Extract the (X, Y) coordinate from the center of the cell holding the provided text.  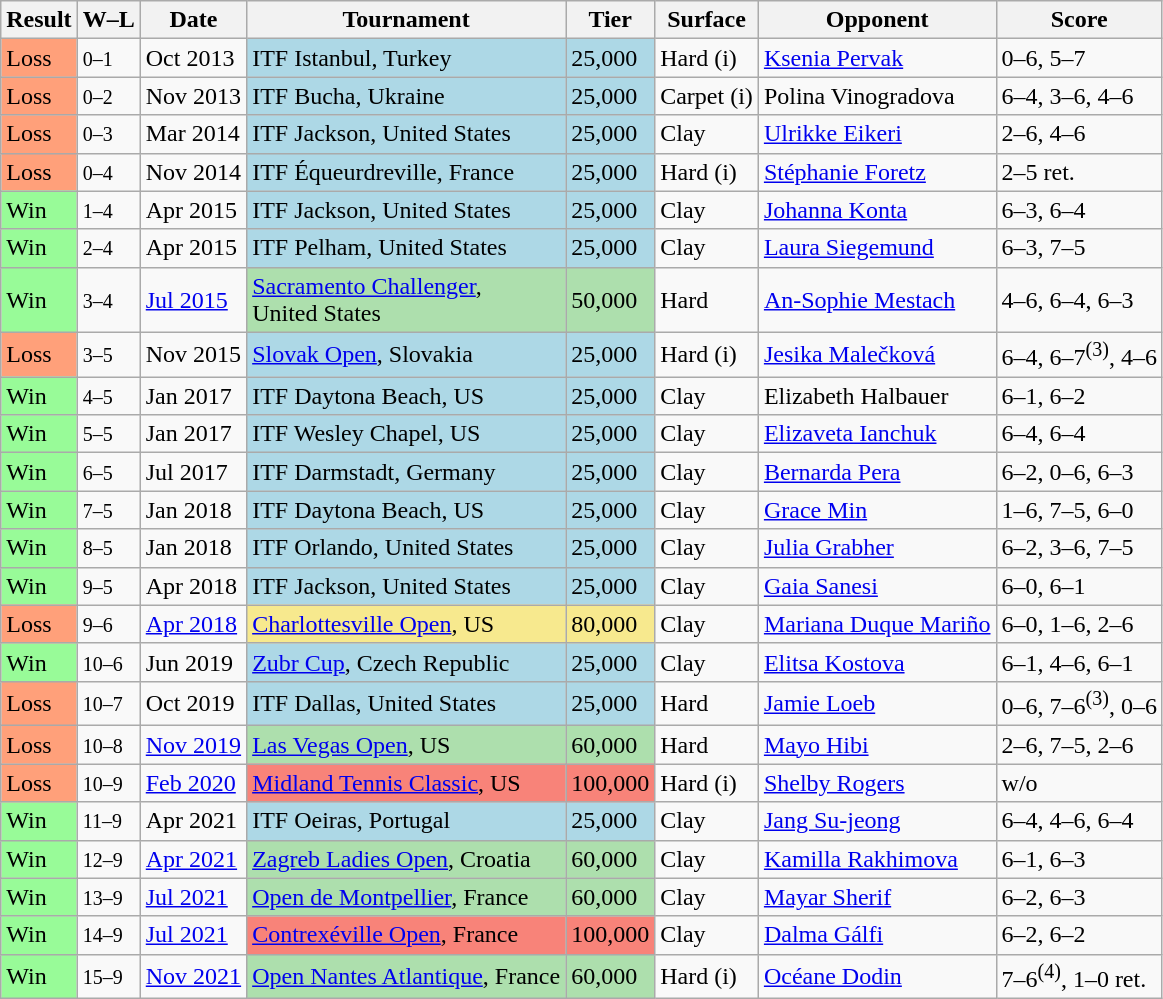
Shelby Rogers (877, 783)
ITF Équeurdreville, France (406, 172)
6–1, 6–2 (1079, 396)
Elitsa Kostova (877, 662)
Elizaveta Ianchuk (877, 434)
6–4, 6–4 (1079, 434)
50,000 (610, 300)
Jul 2017 (193, 472)
3–4 (108, 300)
Mayar Sherif (877, 897)
ITF Wesley Chapel, US (406, 434)
2–5 ret. (1079, 172)
Ksenia Pervak (877, 58)
6–2, 6–2 (1079, 935)
2–6, 7–5, 2–6 (1079, 745)
80,000 (610, 624)
6–5 (108, 472)
ITF Dallas, United States (406, 704)
Dalma Gálfi (877, 935)
Surface (707, 20)
6–3, 7–5 (1079, 248)
Zagreb Ladies Open, Croatia (406, 859)
Gaia Sanesi (877, 586)
Midland Tennis Classic, US (406, 783)
Date (193, 20)
Julia Grabher (877, 548)
7–5 (108, 510)
6–2, 6–3 (1079, 897)
Mariana Duque Mariño (877, 624)
0–6, 5–7 (1079, 58)
Sacramento Challenger, United States (406, 300)
Zubr Cup, Czech Republic (406, 662)
0–2 (108, 96)
10–8 (108, 745)
0–3 (108, 134)
10–6 (108, 662)
ITF Bucha, Ukraine (406, 96)
Open de Montpellier, France (406, 897)
6–3, 6–4 (1079, 210)
Oct 2013 (193, 58)
10–9 (108, 783)
6–4, 3–6, 4–6 (1079, 96)
Opponent (877, 20)
14–9 (108, 935)
0–4 (108, 172)
W–L (108, 20)
Bernarda Pera (877, 472)
6–2, 0–6, 6–3 (1079, 472)
11–9 (108, 821)
6–1, 6–3 (1079, 859)
Result (39, 20)
6–0, 1–6, 2–6 (1079, 624)
2–6, 4–6 (1079, 134)
ITF Pelham, United States (406, 248)
Elizabeth Halbauer (877, 396)
3–5 (108, 354)
8–5 (108, 548)
6–0, 6–1 (1079, 586)
Grace Min (877, 510)
Jul 2015 (193, 300)
Tier (610, 20)
4–5 (108, 396)
ITF Istanbul, Turkey (406, 58)
15–9 (108, 976)
Charlottesville Open, US (406, 624)
Mayo Hibi (877, 745)
0–6, 7–6(3), 0–6 (1079, 704)
Las Vegas Open, US (406, 745)
Feb 2020 (193, 783)
Nov 2021 (193, 976)
1–6, 7–5, 6–0 (1079, 510)
Nov 2013 (193, 96)
Océane Dodin (877, 976)
Stéphanie Foretz (877, 172)
Open Nantes Atlantique, France (406, 976)
Jamie Loeb (877, 704)
6–1, 4–6, 6–1 (1079, 662)
7–6(4), 1–0 ret. (1079, 976)
Nov 2014 (193, 172)
Ulrikke Eikeri (877, 134)
6–2, 3–6, 7–5 (1079, 548)
Score (1079, 20)
ITF Orlando, United States (406, 548)
Nov 2015 (193, 354)
ITF Oeiras, Portugal (406, 821)
Oct 2019 (193, 704)
Mar 2014 (193, 134)
6–4, 4–6, 6–4 (1079, 821)
Laura Siegemund (877, 248)
Jang Su-jeong (877, 821)
w/o (1079, 783)
Carpet (i) (707, 96)
Johanna Konta (877, 210)
6–4, 6–7(3), 4–6 (1079, 354)
1–4 (108, 210)
13–9 (108, 897)
9–6 (108, 624)
Nov 2019 (193, 745)
0–1 (108, 58)
4–6, 6–4, 6–3 (1079, 300)
2–4 (108, 248)
5–5 (108, 434)
12–9 (108, 859)
Polina Vinogradova (877, 96)
Kamilla Rakhimova (877, 859)
Contrexéville Open, France (406, 935)
Tournament (406, 20)
An-Sophie Mestach (877, 300)
ITF Darmstadt, Germany (406, 472)
9–5 (108, 586)
10–7 (108, 704)
Slovak Open, Slovakia (406, 354)
Jesika Malečková (877, 354)
Jun 2019 (193, 662)
